Find where the given text appears and provide that cell's center as (X, Y) coordinate. 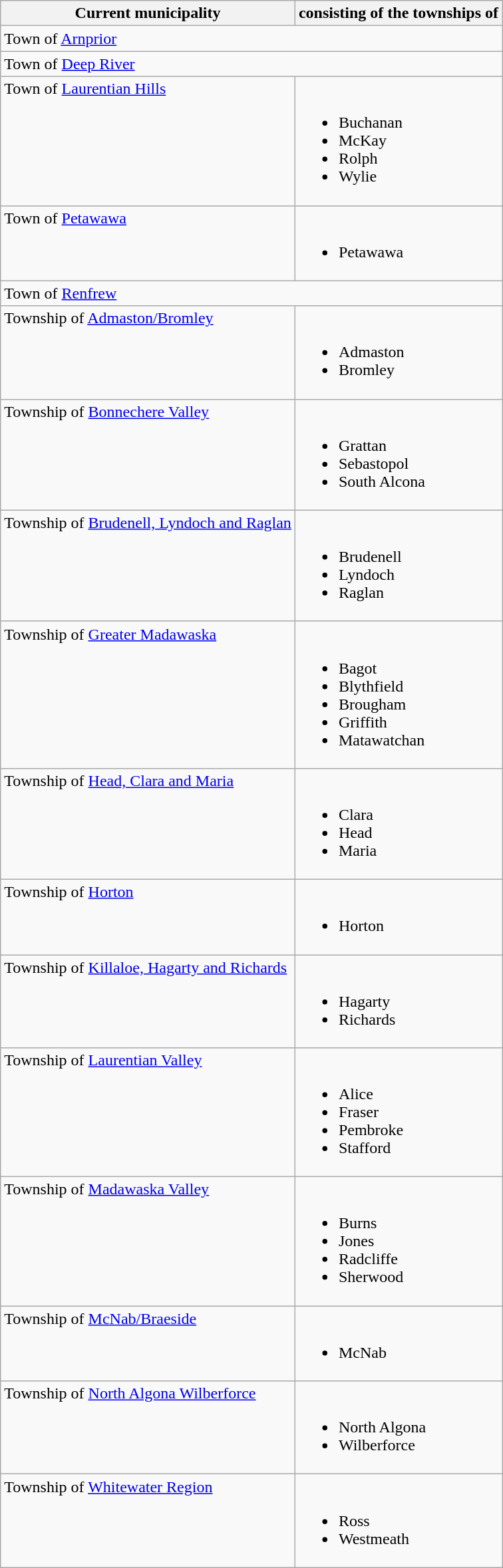
Current municipality (148, 13)
Township of McNab/Braeside (148, 1343)
GrattanSebastopolSouth Alcona (398, 455)
Township of North Algona Wilberforce (148, 1428)
Petawawa (398, 243)
AdmastonBromley (398, 352)
BrudenellLyndochRaglan (398, 565)
RossWestmeath (398, 1521)
Township of Admaston/Bromley (148, 352)
Township of Brudenell, Lyndoch and Raglan (148, 565)
BurnsJonesRadcliffeSherwood (398, 1241)
Town of Renfrew (251, 293)
Township of Laurentian Valley (148, 1112)
HagartyRichards (398, 1001)
BagotBlythfieldBroughamGriffithMatawatchan (398, 694)
Horton (398, 916)
McNab (398, 1343)
AliceFraserPembrokeStafford (398, 1112)
Town of Arnprior (251, 39)
Township of Head, Clara and Maria (148, 823)
consisting of the townships of (398, 13)
North AlgonaWilberforce (398, 1428)
ClaraHeadMaria (398, 823)
Township of Greater Madawaska (148, 694)
Town of Petawawa (148, 243)
Township of Whitewater Region (148, 1521)
Town of Laurentian Hills (148, 141)
BuchananMcKayRolphWylie (398, 141)
Town of Deep River (251, 64)
Township of Horton (148, 916)
Township of Bonnechere Valley (148, 455)
Township of Killaloe, Hagarty and Richards (148, 1001)
Township of Madawaska Valley (148, 1241)
